Output the (X, Y) coordinate of the center of the cell containing the given text.  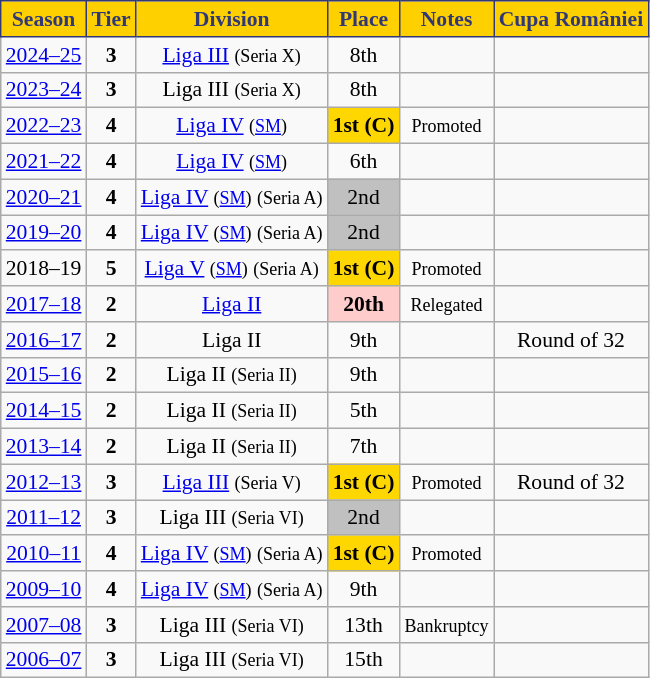
7th (364, 447)
15th (364, 660)
20th (364, 304)
2016–17 (44, 340)
2011–12 (44, 518)
2014–15 (44, 411)
Tier (110, 19)
2009–10 (44, 589)
Liga III (Seria V) (232, 482)
Place (364, 19)
2024–25 (44, 55)
2023–24 (44, 90)
6th (364, 162)
Liga V (SM) (Seria A) (232, 269)
2006–07 (44, 660)
5th (364, 411)
5 (110, 269)
2015–16 (44, 375)
Relegated (446, 304)
2018–19 (44, 269)
2020–21 (44, 197)
2019–20 (44, 233)
2022–23 (44, 126)
2010–11 (44, 554)
2013–14 (44, 447)
Season (44, 19)
Cupa României (572, 19)
2012–13 (44, 482)
Bankruptcy (446, 625)
13th (364, 625)
Notes (446, 19)
Division (232, 19)
2021–22 (44, 162)
2007–08 (44, 625)
2017–18 (44, 304)
